Output the (x, y) coordinate of the center of the cell containing the given text.  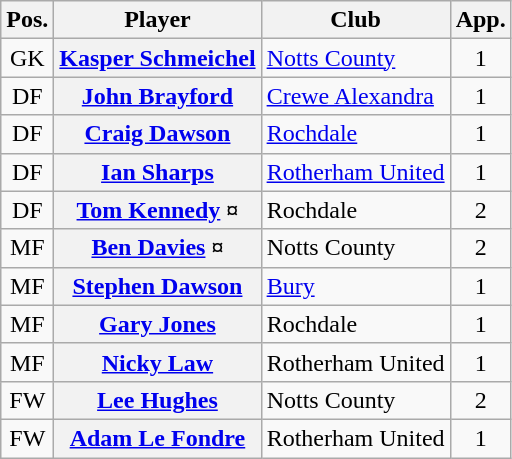
Ian Sharps (158, 172)
Nicky Law (158, 362)
Stephen Dawson (158, 286)
Crewe Alexandra (356, 96)
Pos. (28, 20)
App. (480, 20)
Craig Dawson (158, 134)
Bury (356, 286)
Player (158, 20)
Lee Hughes (158, 400)
John Brayford (158, 96)
Ben Davies ¤ (158, 248)
Adam Le Fondre (158, 438)
Club (356, 20)
Gary Jones (158, 324)
Kasper Schmeichel (158, 58)
GK (28, 58)
Tom Kennedy ¤ (158, 210)
